Detect which cell encompasses the target text, then output its [X, Y] center coordinate. 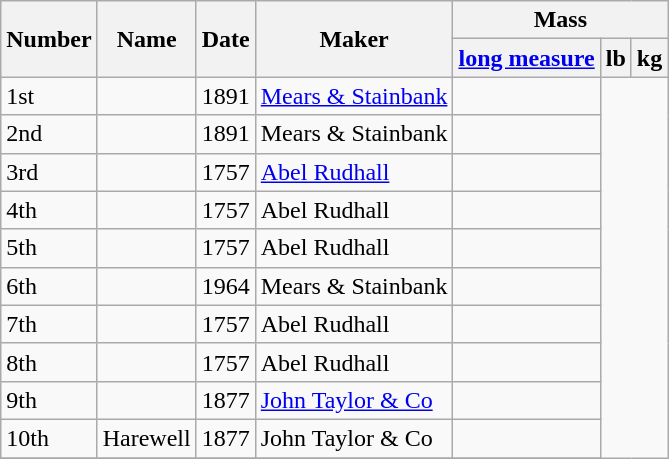
lb [616, 58]
7th [49, 324]
1st [49, 96]
4th [49, 210]
Maker [354, 39]
Harewell [146, 438]
Date [226, 39]
1964 [226, 286]
10th [49, 438]
long measure [526, 58]
9th [49, 400]
3rd [49, 172]
8th [49, 362]
5th [49, 248]
Name [146, 39]
6th [49, 286]
kg [649, 58]
Mass [560, 20]
2nd [49, 134]
Number [49, 39]
